Output the [x, y] coordinate of the center of the cell containing the given text.  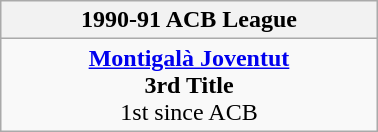
1990-91 ACB League [189, 20]
Montigalà Joventut3rd Title 1st since ACB [189, 85]
